Capture the cell that displays the provided text and extract its (X, Y) central coordinate. 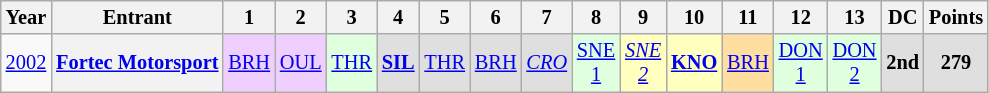
1 (249, 17)
13 (855, 17)
8 (596, 17)
2002 (26, 63)
10 (694, 17)
7 (547, 17)
DON1 (801, 63)
DC (902, 17)
Points (956, 17)
12 (801, 17)
4 (398, 17)
Fortec Motorsport (137, 63)
OUL (301, 63)
2nd (902, 63)
2 (301, 17)
279 (956, 63)
9 (643, 17)
SNE1 (596, 63)
Entrant (137, 17)
3 (352, 17)
SNE2 (643, 63)
CRO (547, 63)
Year (26, 17)
6 (496, 17)
5 (444, 17)
11 (748, 17)
KNO (694, 63)
DON2 (855, 63)
SIL (398, 63)
